Identify which cell holds the provided text, then report its [x, y] central coordinate. 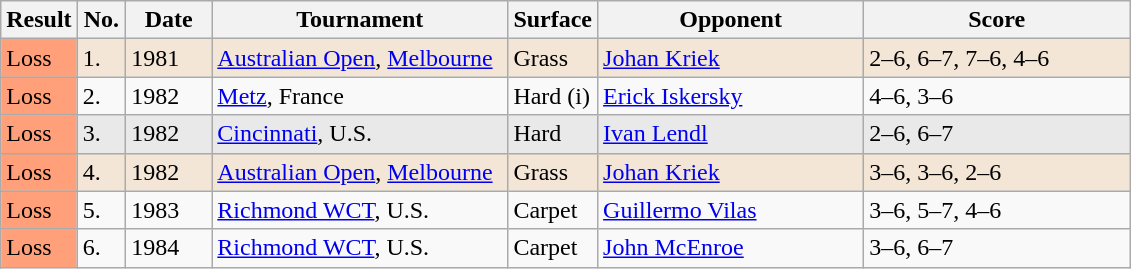
Guillermo Vilas [731, 210]
No. [102, 20]
3–6, 3–6, 2–6 [997, 172]
3–6, 6–7 [997, 248]
1984 [169, 248]
John McEnroe [731, 248]
Erick Iskersky [731, 96]
1981 [169, 58]
2–6, 6–7 [997, 134]
2. [102, 96]
Result [39, 20]
5. [102, 210]
3. [102, 134]
3–6, 5–7, 4–6 [997, 210]
Opponent [731, 20]
4–6, 3–6 [997, 96]
Hard (i) [553, 96]
2–6, 6–7, 7–6, 4–6 [997, 58]
Date [169, 20]
Metz, France [360, 96]
Score [997, 20]
Hard [553, 134]
1. [102, 58]
Surface [553, 20]
1983 [169, 210]
Tournament [360, 20]
6. [102, 248]
Ivan Lendl [731, 134]
4. [102, 172]
Cincinnati, U.S. [360, 134]
